From the cell containing the given text, extract its center point as (X, Y) coordinate. 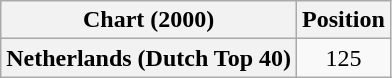
Netherlands (Dutch Top 40) (149, 58)
Position (344, 20)
125 (344, 58)
Chart (2000) (149, 20)
